Capture the cell that displays the provided text and extract its (x, y) central coordinate. 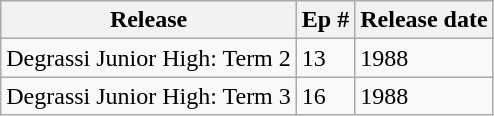
Release (149, 20)
Release date (424, 20)
13 (325, 58)
Degrassi Junior High: Term 3 (149, 96)
16 (325, 96)
Degrassi Junior High: Term 2 (149, 58)
Ep # (325, 20)
